Output the (X, Y) coordinate of the center of the cell containing the given text.  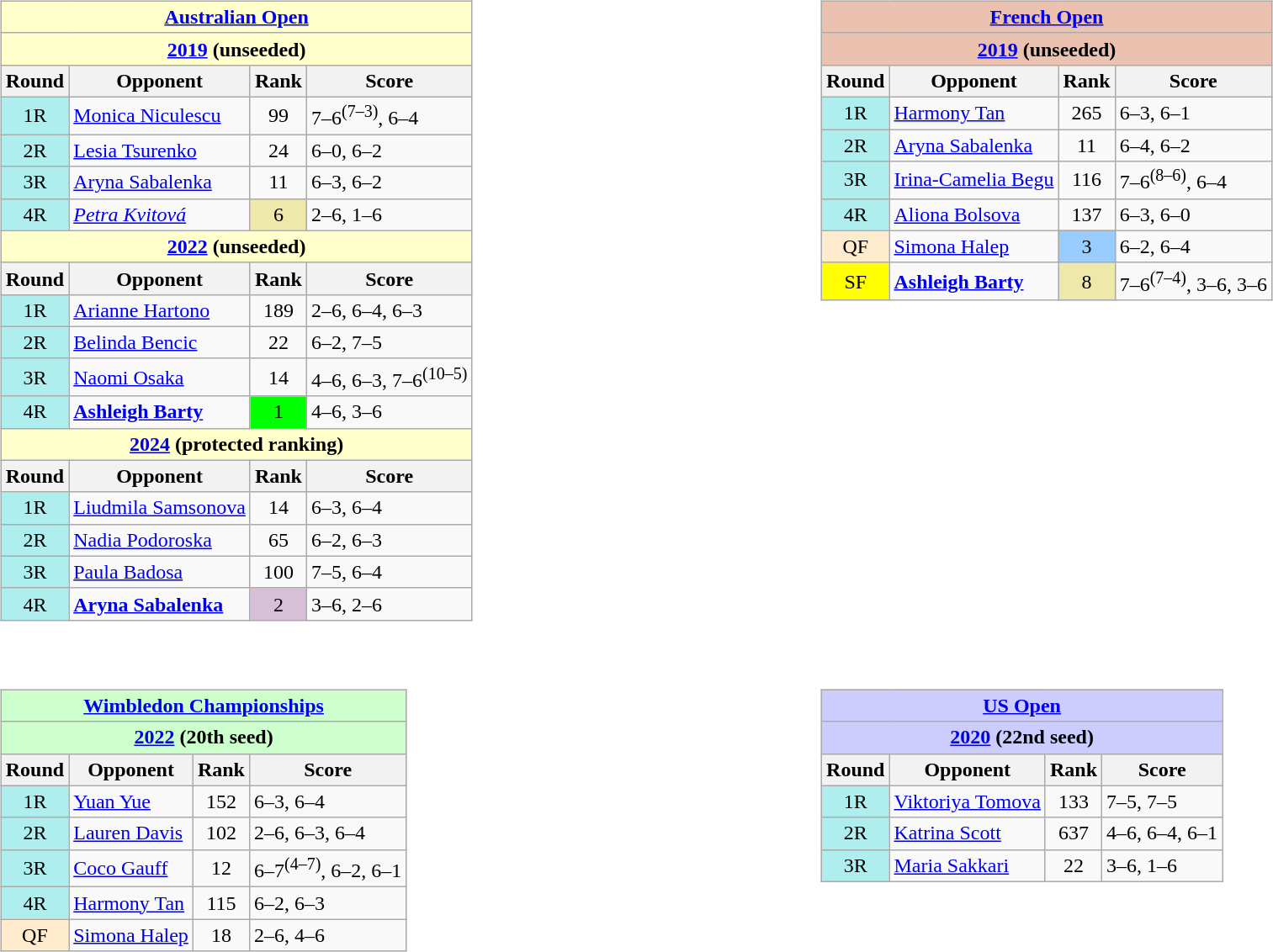
189 (278, 310)
SF (856, 281)
18 (220, 935)
3–6, 2–6 (390, 604)
265 (1087, 113)
2022 (20th seed) (204, 738)
Katrina Scott (968, 833)
4–6, 3–6 (390, 412)
Paula Badosa (160, 572)
2–6, 4–6 (327, 935)
6–2, 6–4 (1193, 246)
Lauren Davis (131, 833)
6–0, 6–2 (390, 151)
Naomi Osaka (160, 377)
Wimbledon Championships (204, 706)
637 (1074, 833)
7–5, 7–5 (1163, 801)
6–7(4–7), 6–2, 6–1 (327, 868)
24 (278, 151)
3 (1087, 246)
Liudmila Samsonova (160, 508)
99 (278, 116)
115 (220, 903)
6–4, 6–2 (1193, 145)
7–6(7–3), 6–4 (390, 116)
French Open (1047, 17)
Maria Sakkari (968, 865)
4–6, 6–4, 6–1 (1163, 833)
Australian Open (236, 17)
Nadia Podoroska (160, 540)
2024 (protected ranking) (236, 444)
Belinda Bencic (160, 342)
2 (278, 604)
1 (278, 412)
137 (1087, 214)
3–6, 1–6 (1163, 865)
6–3, 6–1 (1193, 113)
Monica Niculescu (160, 116)
116 (1087, 180)
6–2, 7–5 (390, 342)
7–5, 6–4 (390, 572)
Yuan Yue (131, 801)
65 (278, 540)
100 (278, 572)
2020 (22nd seed) (1022, 738)
7–6(7–4), 3–6, 3–6 (1193, 281)
12 (220, 868)
152 (220, 801)
7–6(8–6), 6–4 (1193, 180)
2–6, 1–6 (390, 214)
6–3, 6–0 (1193, 214)
6–3, 6–2 (390, 182)
8 (1087, 281)
US Open (1022, 706)
Coco Gauff (131, 868)
2022 (unseeded) (236, 246)
Aliona Bolsova (974, 214)
Viktoriya Tomova (968, 801)
6 (278, 214)
Lesia Tsurenko (160, 151)
Arianne Hartono (160, 310)
4–6, 6–3, 7–6(10–5) (390, 377)
102 (220, 833)
2–6, 6–3, 6–4 (327, 833)
133 (1074, 801)
Irina-Camelia Begu (974, 180)
2–6, 6–4, 6–3 (390, 310)
Petra Kvitová (160, 214)
